Search for the cell housing the specified text and yield its [X, Y] center coordinate. 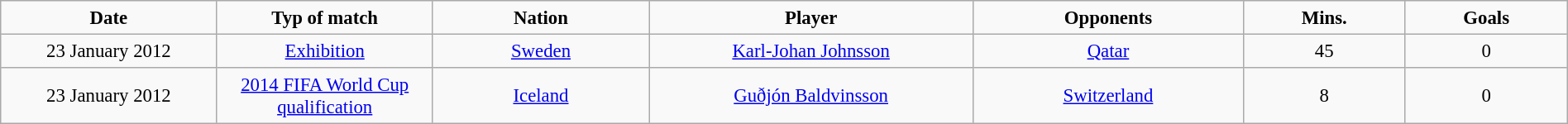
Opponents [1108, 17]
Date [109, 17]
Sweden [541, 50]
Exhibition [324, 50]
Karl-Johan Johnsson [811, 50]
Player [811, 17]
8 [1324, 96]
Mins. [1324, 17]
Goals [1486, 17]
Guðjón Baldvinsson [811, 96]
Nation [541, 17]
2014 FIFA World Cup qualification [324, 96]
45 [1324, 50]
Qatar [1108, 50]
Iceland [541, 96]
Switzerland [1108, 96]
Typ of match [324, 17]
